Capture the cell that displays the provided text and extract its (x, y) central coordinate. 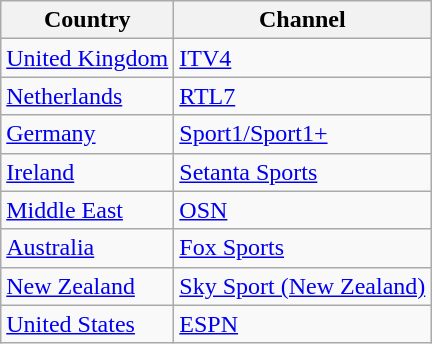
RTL7 (302, 96)
United Kingdom (88, 58)
ESPN (302, 324)
Setanta Sports (302, 172)
Sky Sport (New Zealand) (302, 286)
ITV4 (302, 58)
Channel (302, 20)
Middle East (88, 210)
OSN (302, 210)
Germany (88, 134)
New Zealand (88, 286)
Country (88, 20)
Fox Sports (302, 248)
Netherlands (88, 96)
Sport1/Sport1+ (302, 134)
Australia (88, 248)
United States (88, 324)
Ireland (88, 172)
